Output the (X, Y) coordinate of the center of the cell containing the given text.  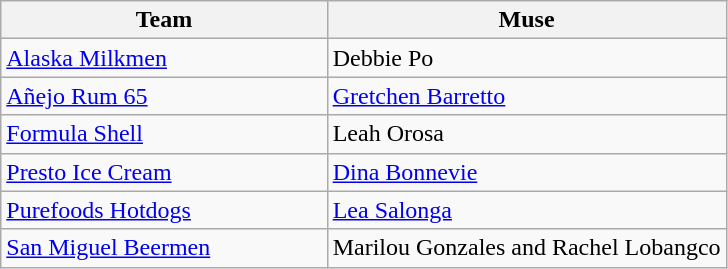
Team (164, 20)
Alaska Milkmen (164, 58)
Marilou Gonzales and Rachel Lobangco (526, 248)
Leah Orosa (526, 134)
Dina Bonnevie (526, 172)
Presto Ice Cream (164, 172)
Añejo Rum 65 (164, 96)
Formula Shell (164, 134)
San Miguel Beermen (164, 248)
Gretchen Barretto (526, 96)
Muse (526, 20)
Purefoods Hotdogs (164, 210)
Lea Salonga (526, 210)
Debbie Po (526, 58)
